Locate the cell with the specified text and output its (X, Y) center coordinate. 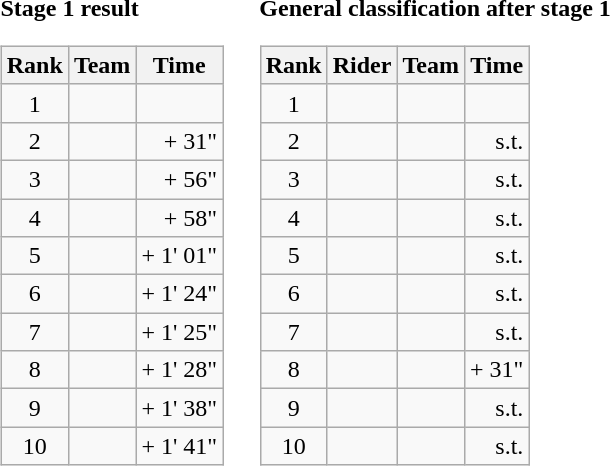
+ 1' 41" (180, 446)
+ 56" (180, 179)
+ 1' 24" (180, 294)
+ 1' 28" (180, 370)
Rider (362, 65)
+ 1' 38" (180, 408)
+ 1' 01" (180, 256)
+ 58" (180, 217)
+ 1' 25" (180, 332)
